Identify which cell holds the provided text, then report its [X, Y] central coordinate. 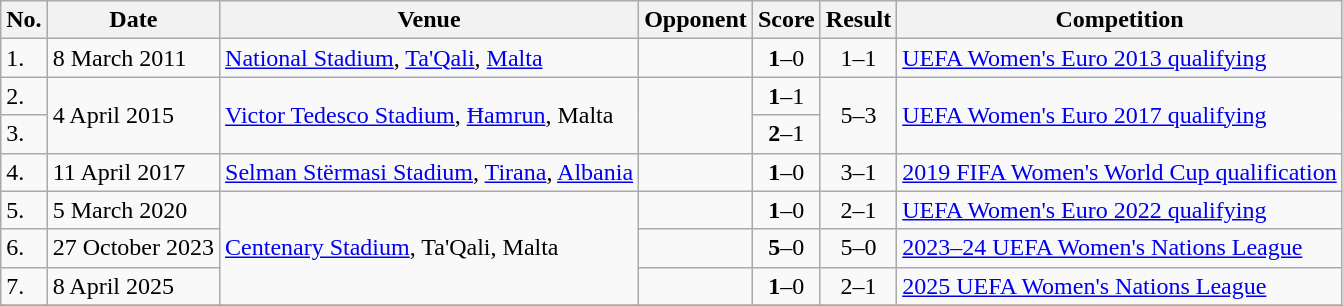
2023–24 UEFA Women's Nations League [1120, 248]
Competition [1120, 20]
8 April 2025 [133, 286]
6. [24, 248]
5–3 [858, 115]
Centenary Stadium, Ta'Qali, Malta [430, 248]
No. [24, 20]
2. [24, 96]
UEFA Women's Euro 2013 qualifying [1120, 58]
3–1 [858, 172]
4 April 2015 [133, 115]
Selman Stërmasi Stadium, Tirana, Albania [430, 172]
UEFA Women's Euro 2022 qualifying [1120, 210]
5 March 2020 [133, 210]
2025 UEFA Women's Nations League [1120, 286]
7. [24, 286]
11 April 2017 [133, 172]
Date [133, 20]
Result [858, 20]
2019 FIFA Women's World Cup qualification [1120, 172]
3. [24, 134]
Score [786, 20]
UEFA Women's Euro 2017 qualifying [1120, 115]
Opponent [696, 20]
Victor Tedesco Stadium, Ħamrun, Malta [430, 115]
8 March 2011 [133, 58]
4. [24, 172]
27 October 2023 [133, 248]
5. [24, 210]
National Stadium, Ta'Qali, Malta [430, 58]
Venue [430, 20]
1. [24, 58]
